Provide the (x, y) coordinate of the cell's center where the given text is located.  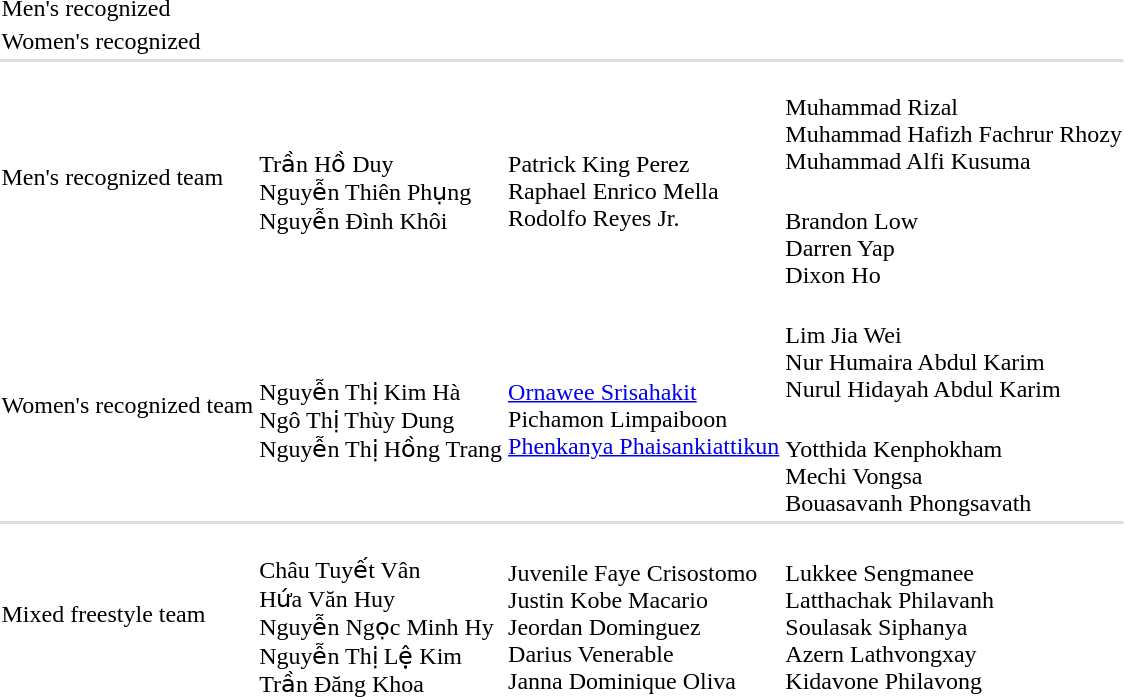
Women's recognized (128, 41)
Trần Hồ DuyNguyễn Thiên PhụngNguyễn Đình Khôi (381, 178)
Muhammad RizalMuhammad Hafizh Fachrur RhozyMuhammad Alfi Kusuma (954, 120)
Yotthida KenphokhamMechi VongsaBouasavanh Phongsavath (954, 462)
Ornawee SrisahakitPichamon LimpaiboonPhenkanya Phaisankiattikun (644, 406)
Patrick King PerezRaphael Enrico MellaRodolfo Reyes Jr. (644, 178)
Lim Jia WeiNur Humaira Abdul KarimNurul Hidayah Abdul Karim (954, 348)
Nguyễn Thị Kim HàNgô Thị Thùy DungNguyễn Thị Hồng Trang (381, 406)
Men's recognized team (128, 178)
Women's recognized team (128, 406)
Brandon LowDarren YapDixon Ho (954, 234)
